Provide the (X, Y) coordinate of the cell's center where the given text is located.  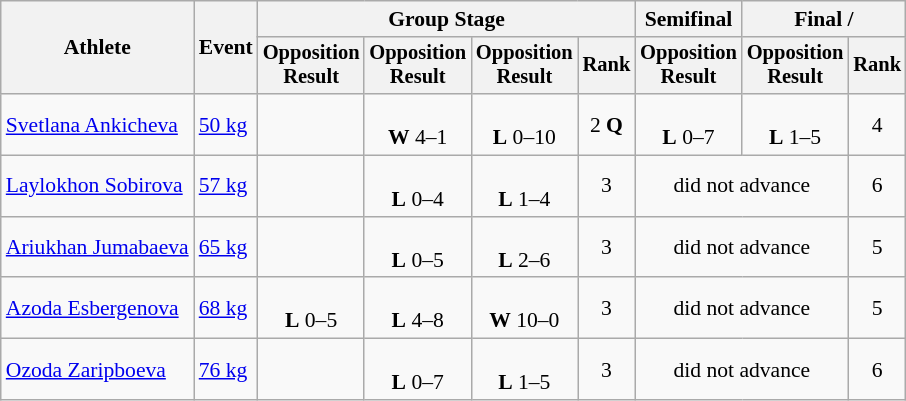
68 kg (226, 308)
W 4–1 (418, 124)
57 kg (226, 186)
4 (877, 124)
65 kg (226, 248)
2 Q (607, 124)
Svetlana Ankicheva (98, 124)
Laylokhon Sobirova (98, 186)
50 kg (226, 124)
Event (226, 48)
Azoda Esbergenova (98, 308)
W 10–0 (524, 308)
76 kg (226, 370)
L 2–6 (524, 248)
L 4–8 (418, 308)
Athlete (98, 48)
L 0–10 (524, 124)
L 1–4 (524, 186)
L 0–4 (418, 186)
Ozoda Zaripboeva (98, 370)
Final / (824, 19)
Ariukhan Jumabaeva (98, 248)
Semifinal (688, 19)
Group Stage (446, 19)
